Determine the (X, Y) coordinate at the center of the cell enclosing the given text.  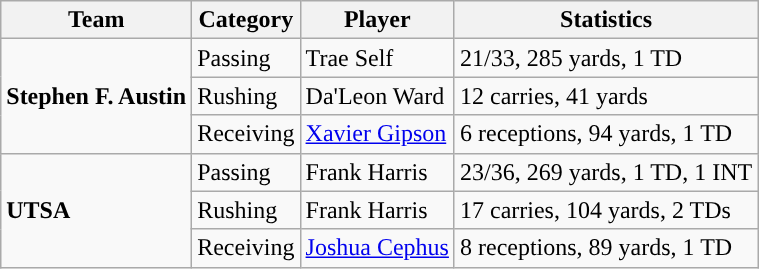
Player (377, 20)
Trae Self (377, 58)
Category (246, 20)
Joshua Cephus (377, 248)
Statistics (606, 20)
Da'Leon Ward (377, 96)
Team (96, 20)
Stephen F. Austin (96, 96)
23/36, 269 yards, 1 TD, 1 INT (606, 172)
6 receptions, 94 yards, 1 TD (606, 134)
Xavier Gipson (377, 134)
UTSA (96, 210)
17 carries, 104 yards, 2 TDs (606, 210)
21/33, 285 yards, 1 TD (606, 58)
12 carries, 41 yards (606, 96)
8 receptions, 89 yards, 1 TD (606, 248)
